Determine the (X, Y) coordinate at the center of the cell enclosing the given text.  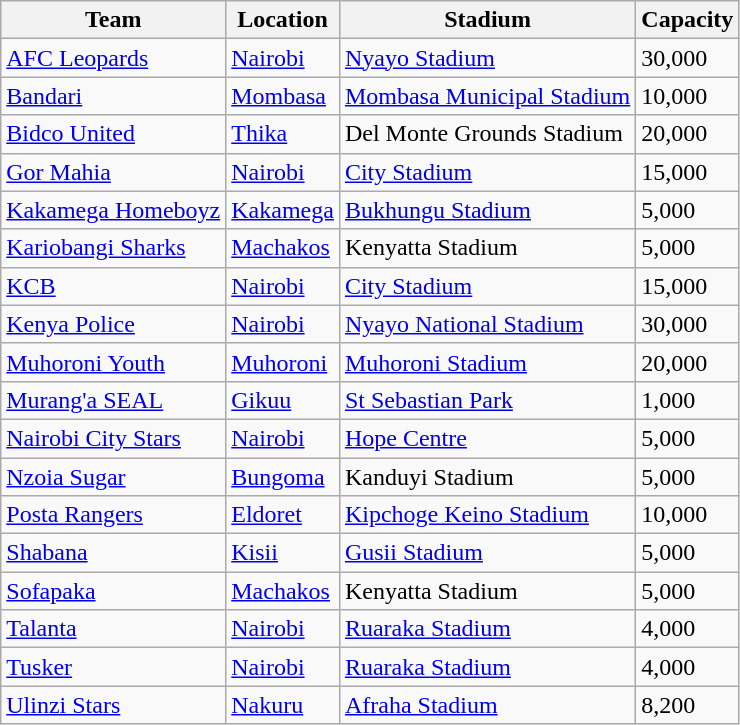
Team (114, 20)
Nyayo National Stadium (487, 324)
Nyayo Stadium (487, 58)
Posta Rangers (114, 515)
Bungoma (283, 477)
Kakamega Homeboyz (114, 210)
Capacity (688, 20)
Kanduyi Stadium (487, 477)
Mombasa (283, 96)
Nakuru (283, 705)
Afraha Stadium (487, 705)
Gikuu (283, 400)
Kenya Police (114, 324)
Muhoroni Stadium (487, 362)
AFC Leopards (114, 58)
Muhoroni (283, 362)
Eldoret (283, 515)
Bandari (114, 96)
Bukhungu Stadium (487, 210)
8,200 (688, 705)
KCB (114, 286)
Gusii Stadium (487, 553)
Del Monte Grounds Stadium (487, 134)
Nzoia Sugar (114, 477)
Bidco United (114, 134)
Stadium (487, 20)
Kisii (283, 553)
Nairobi City Stars (114, 438)
Shabana (114, 553)
Kipchoge Keino Stadium (487, 515)
St Sebastian Park (487, 400)
Talanta (114, 629)
Mombasa Municipal Stadium (487, 96)
Location (283, 20)
Ulinzi Stars (114, 705)
1,000 (688, 400)
Muhoroni Youth (114, 362)
Gor Mahia (114, 172)
Hope Centre (487, 438)
Tusker (114, 667)
Kariobangi Sharks (114, 248)
Murang'a SEAL (114, 400)
Sofapaka (114, 591)
Kakamega (283, 210)
Thika (283, 134)
